Locate the cell with the specified text and output its (x, y) center coordinate. 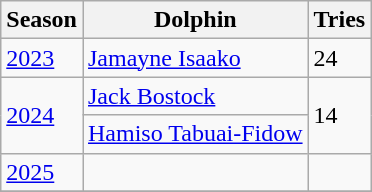
Tries (340, 20)
2025 (42, 172)
Jack Bostock (195, 96)
Dolphin (195, 20)
24 (340, 58)
14 (340, 115)
2023 (42, 58)
Hamiso Tabuai-Fidow (195, 134)
Jamayne Isaako (195, 58)
Season (42, 20)
2024 (42, 115)
